Pinpoint the cell where the given text exists, returning its [X, Y] midpoint coordinate. 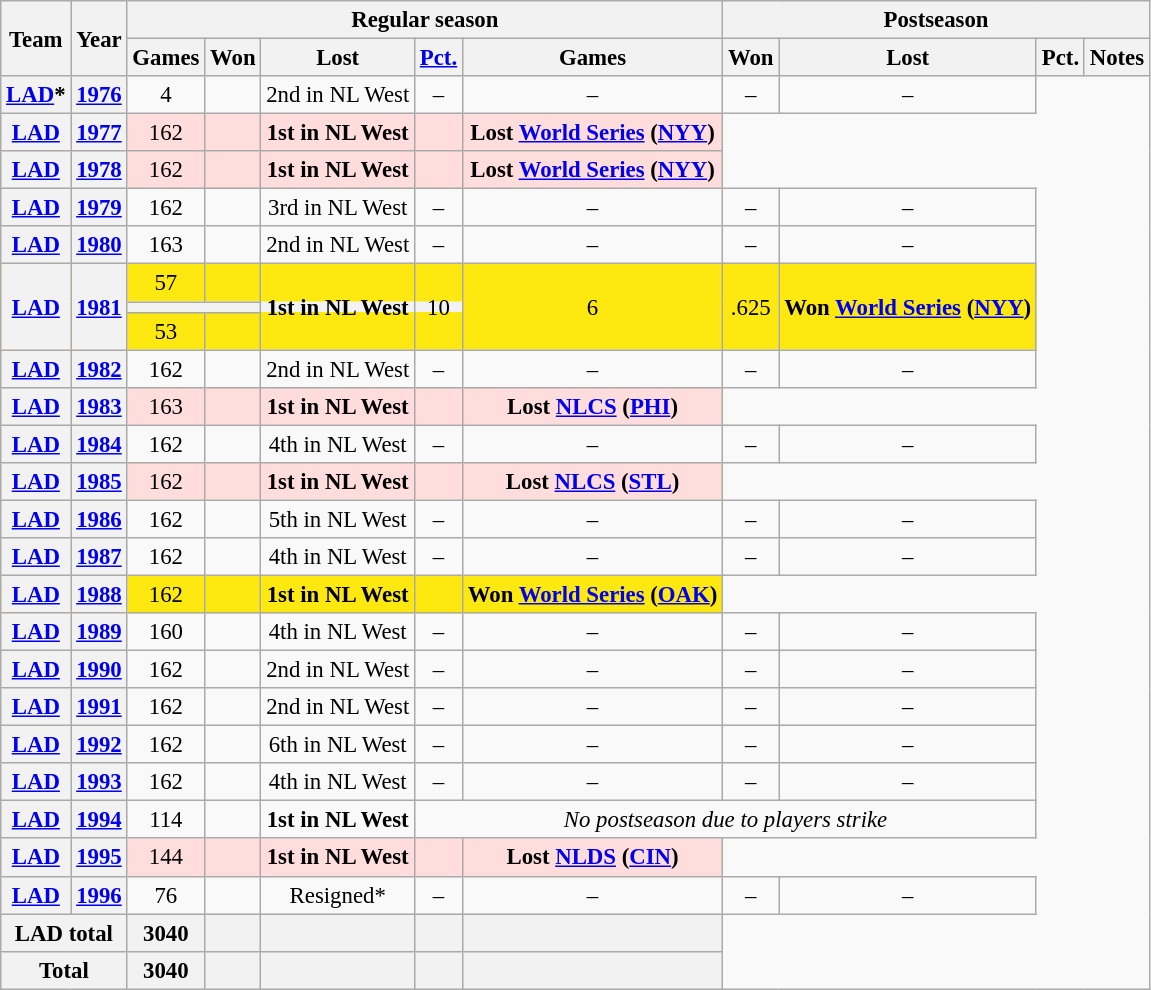
160 [166, 632]
Team [36, 38]
6th in NL West [338, 745]
1993 [99, 782]
1976 [99, 95]
Won World Series (NYY) [908, 307]
1990 [99, 670]
53 [166, 331]
1991 [99, 707]
LAD total [64, 933]
Lost NLCS (PHI) [592, 406]
144 [166, 858]
4 [166, 95]
Regular season [425, 20]
1987 [99, 557]
Postseason [936, 20]
No postseason due to players strike [726, 820]
1986 [99, 519]
Won World Series (OAK) [592, 594]
.625 [751, 307]
1979 [99, 208]
Lost NLCS (STL) [592, 482]
76 [166, 895]
1983 [99, 406]
114 [166, 820]
57 [166, 283]
1988 [99, 594]
Notes [1116, 58]
5th in NL West [338, 519]
Year [99, 38]
1994 [99, 820]
1978 [99, 170]
1996 [99, 895]
LAD* [36, 95]
1980 [99, 245]
1989 [99, 632]
1995 [99, 858]
6 [592, 307]
10 [439, 307]
1977 [99, 133]
1981 [99, 307]
3rd in NL West [338, 208]
Total [64, 970]
1984 [99, 444]
1992 [99, 745]
Lost NLDS (CIN) [592, 858]
1985 [99, 482]
Resigned* [338, 895]
1982 [99, 369]
